Determine the (x, y) coordinate at the center of the cell enclosing the given text.  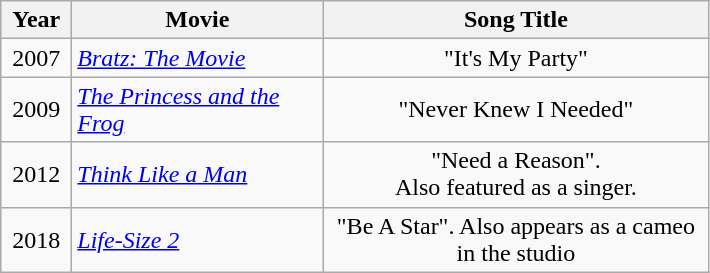
Bratz: The Movie (198, 58)
2009 (36, 110)
Movie (198, 20)
2007 (36, 58)
The Princess and the Frog (198, 110)
"Be A Star". Also appears as a cameo in the studio (516, 240)
Year (36, 20)
2012 (36, 174)
Song Title (516, 20)
"Need a Reason". Also featured as a singer. (516, 174)
Life-Size 2 (198, 240)
"Never Knew I Needed" (516, 110)
Think Like a Man (198, 174)
2018 (36, 240)
"It's My Party" (516, 58)
